Locate the cell with the specified text and output its (x, y) center coordinate. 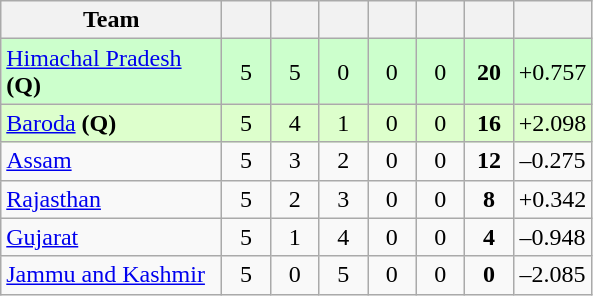
–0.275 (552, 161)
20 (490, 72)
+0.342 (552, 199)
Team (112, 20)
+2.098 (552, 123)
–0.948 (552, 237)
–2.085 (552, 275)
Baroda (Q) (112, 123)
Jammu and Kashmir (112, 275)
8 (490, 199)
+0.757 (552, 72)
Himachal Pradesh (Q) (112, 72)
Rajasthan (112, 199)
16 (490, 123)
Assam (112, 161)
12 (490, 161)
Gujarat (112, 237)
